Detect which cell encompasses the target text, then output its (x, y) center coordinate. 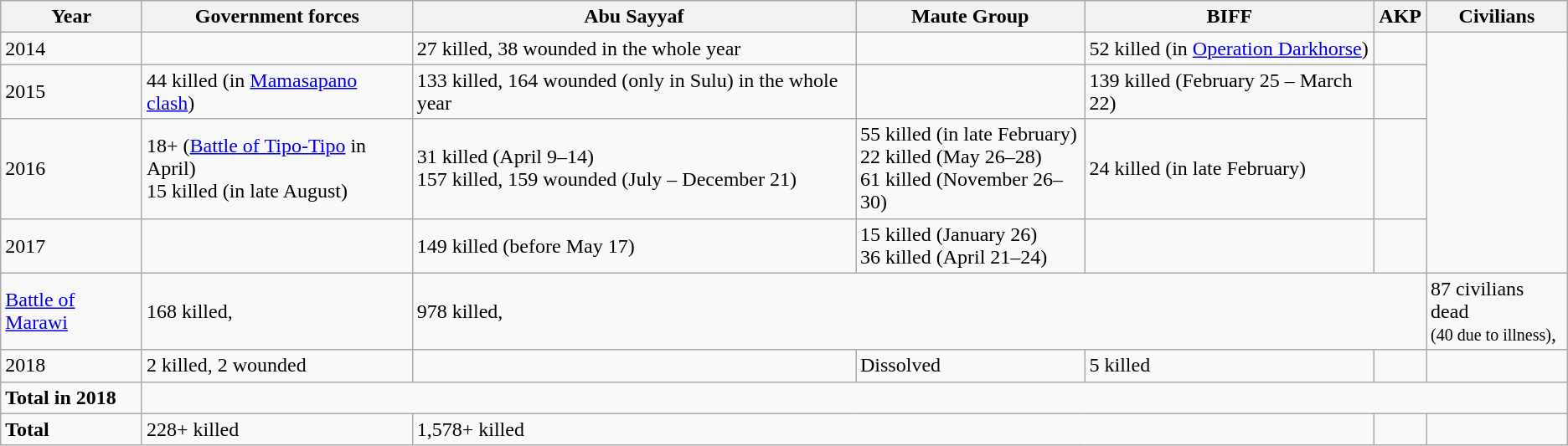
Year (72, 17)
Dissolved (970, 366)
978 killed, (919, 311)
2017 (72, 246)
Battle of Marawi (72, 311)
Maute Group (970, 17)
BIFF (1230, 17)
Government forces (276, 17)
2014 (72, 49)
228+ killed (276, 429)
Abu Sayyaf (633, 17)
168 killed, (276, 311)
133 killed, 164 wounded (only in Sulu) in the whole year (633, 92)
AKP (1400, 17)
149 killed (before May 17) (633, 246)
2 killed, 2 wounded (276, 366)
2018 (72, 366)
44 killed (in Mamasapano clash) (276, 92)
18+ (Battle of Tipo-Tipo in April)15 killed (in late August) (276, 169)
15 killed (January 26)36 killed (April 21–24) (970, 246)
24 killed (in late February) (1230, 169)
87 civilians dead(40 due to illness), (1498, 311)
Total (72, 429)
27 killed, 38 wounded in the whole year (633, 49)
55 killed (in late February)22 killed (May 26–28)61 killed (November 26–30) (970, 169)
5 killed (1230, 366)
2015 (72, 92)
31 killed (April 9–14)157 killed, 159 wounded (July – December 21) (633, 169)
139 killed (February 25 – March 22) (1230, 92)
Total in 2018 (72, 397)
2016 (72, 169)
52 killed (in Operation Darkhorse) (1230, 49)
1,578+ killed (893, 429)
Civilians (1498, 17)
